Pinpoint the cell where the given text exists, returning its [x, y] midpoint coordinate. 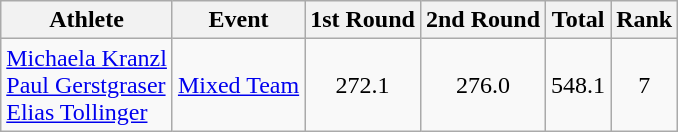
272.1 [363, 85]
Michaela KranzlPaul GerstgraserElias Tollinger [87, 85]
Mixed Team [238, 85]
Event [238, 20]
548.1 [578, 85]
2nd Round [482, 20]
276.0 [482, 85]
Rank [644, 20]
1st Round [363, 20]
Athlete [87, 20]
Total [578, 20]
7 [644, 85]
